For the text-containing cell, return its midpoint in (X, Y) coordinate format. 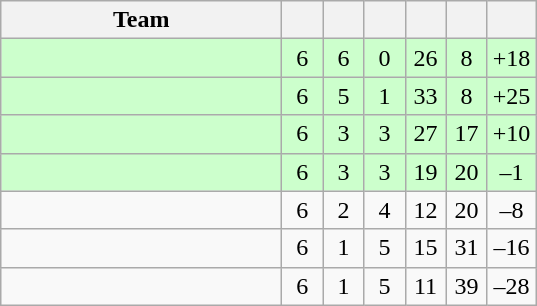
15 (426, 248)
–8 (512, 210)
–1 (512, 172)
26 (426, 58)
27 (426, 134)
33 (426, 96)
19 (426, 172)
11 (426, 286)
2 (344, 210)
4 (384, 210)
–28 (512, 286)
–16 (512, 248)
0 (384, 58)
+10 (512, 134)
12 (426, 210)
39 (466, 286)
+25 (512, 96)
Team (142, 20)
31 (466, 248)
17 (466, 134)
+18 (512, 58)
